From the cell containing the given text, extract its center point as [x, y] coordinate. 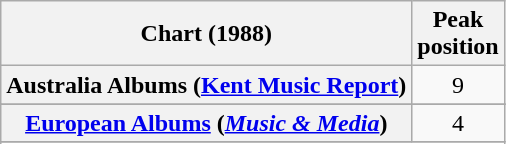
9 [458, 85]
Peakposition [458, 34]
4 [458, 123]
Chart (1988) [206, 34]
Australia Albums (Kent Music Report) [206, 85]
European Albums (Music & Media) [206, 123]
